Extract the (x, y) coordinate from the center of the cell holding the provided text.  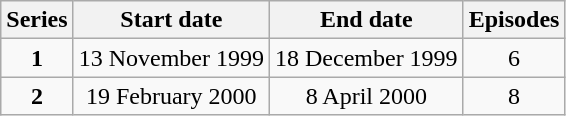
1 (37, 58)
8 April 2000 (366, 96)
Series (37, 20)
2 (37, 96)
Start date (171, 20)
Episodes (514, 20)
8 (514, 96)
End date (366, 20)
6 (514, 58)
18 December 1999 (366, 58)
13 November 1999 (171, 58)
19 February 2000 (171, 96)
